Capture the cell that displays the provided text and extract its [X, Y] central coordinate. 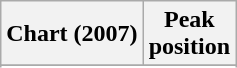
Peakposition [189, 34]
Chart (2007) [72, 34]
